Return (X, Y) of the center of cell containing provided text 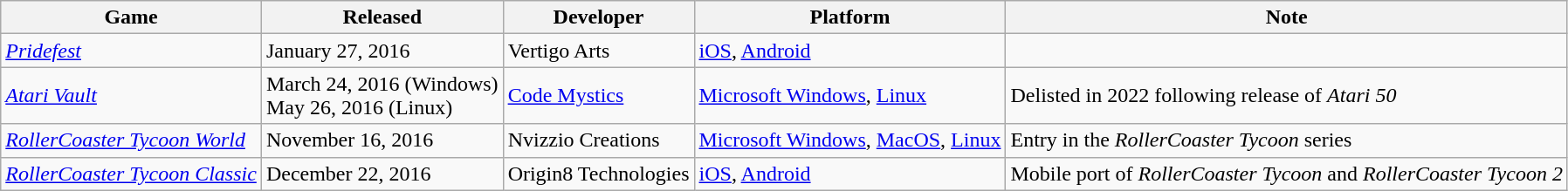
Microsoft Windows, Linux (850, 96)
Code Mystics (599, 96)
Entry in the RollerCoaster Tycoon series (1287, 140)
RollerCoaster Tycoon World (131, 140)
Game (131, 17)
November 16, 2016 (382, 140)
Platform (850, 17)
Note (1287, 17)
Delisted in 2022 following release of Atari 50 (1287, 96)
December 22, 2016 (382, 174)
Origin8 Technologies (599, 174)
Atari Vault (131, 96)
Vertigo Arts (599, 51)
Released (382, 17)
RollerCoaster Tycoon Classic (131, 174)
Pridefest (131, 51)
Microsoft Windows, MacOS, Linux (850, 140)
March 24, 2016 (Windows)May 26, 2016 (Linux) (382, 96)
January 27, 2016 (382, 51)
Mobile port of RollerCoaster Tycoon and RollerCoaster Tycoon 2 (1287, 174)
Developer (599, 17)
Nvizzio Creations (599, 140)
